Scan for the cell matching the given text and deliver its (X, Y) coordinate at center. 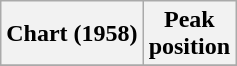
Chart (1958) (72, 34)
Peakposition (189, 34)
